Scan for the cell matching the given text and deliver its [x, y] coordinate at center. 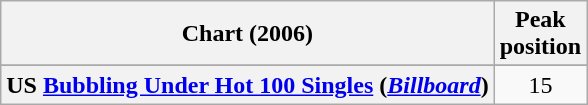
US Bubbling Under Hot 100 Singles (Billboard) [248, 85]
15 [540, 85]
Peakposition [540, 34]
Chart (2006) [248, 34]
